Pinpoint the cell where the given text exists, returning its (X, Y) midpoint coordinate. 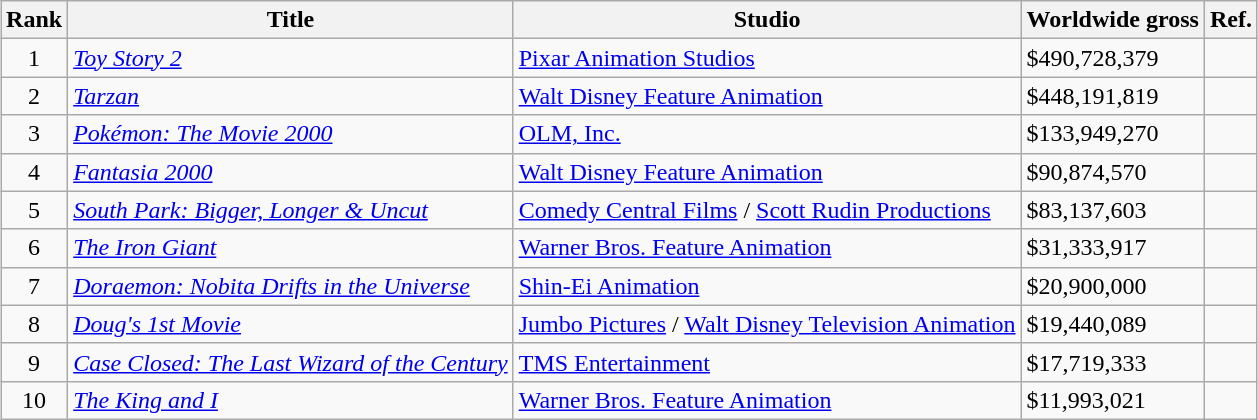
$31,333,917 (1112, 248)
OLM, Inc. (767, 134)
$83,137,603 (1112, 210)
7 (34, 286)
Worldwide gross (1112, 20)
Pixar Animation Studios (767, 58)
Ref. (1230, 20)
Fantasia 2000 (291, 172)
8 (34, 324)
$490,728,379 (1112, 58)
Tarzan (291, 96)
TMS Entertainment (767, 362)
The Iron Giant (291, 248)
$17,719,333 (1112, 362)
Toy Story 2 (291, 58)
Shin-Ei Animation (767, 286)
1 (34, 58)
Jumbo Pictures / Walt Disney Television Animation (767, 324)
3 (34, 134)
$19,440,089 (1112, 324)
Case Closed: The Last Wizard of the Century (291, 362)
$448,191,819 (1112, 96)
$90,874,570 (1112, 172)
Doraemon: Nobita Drifts in the Universe (291, 286)
$20,900,000 (1112, 286)
6 (34, 248)
Pokémon: The Movie 2000 (291, 134)
The King and I (291, 400)
2 (34, 96)
Doug's 1st Movie (291, 324)
Title (291, 20)
Comedy Central Films / Scott Rudin Productions (767, 210)
10 (34, 400)
South Park: Bigger, Longer & Uncut (291, 210)
Studio (767, 20)
$11,993,021 (1112, 400)
5 (34, 210)
9 (34, 362)
$133,949,270 (1112, 134)
4 (34, 172)
Rank (34, 20)
